Find where the given text appears and provide that cell's center as (x, y) coordinate. 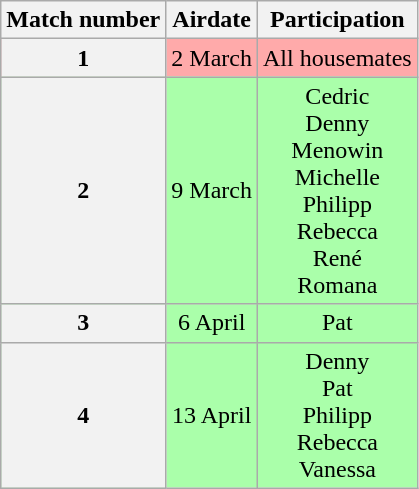
3 (84, 323)
1 (84, 58)
Match number (84, 20)
4 (84, 415)
2 (84, 190)
Pat (338, 323)
Participation (338, 20)
6 April (212, 323)
CedricDennyMenowinMichellePhilippRebeccaRenéRomana (338, 190)
2 March (212, 58)
All housemates (338, 58)
DennyPatPhilippRebeccaVanessa (338, 415)
9 March (212, 190)
Airdate (212, 20)
13 April (212, 415)
